Detect which cell encompasses the target text, then output its [x, y] center coordinate. 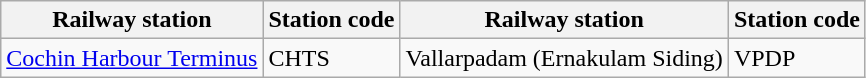
Vallarpadam (Ernakulam Siding) [564, 58]
VPDP [796, 58]
Cochin Harbour Terminus [132, 58]
CHTS [332, 58]
